Pinpoint the cell where the given text exists, returning its (x, y) midpoint coordinate. 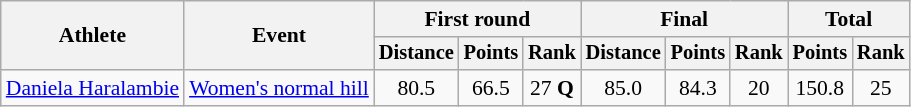
25 (881, 88)
150.8 (820, 88)
Athlete (92, 36)
84.3 (698, 88)
Total (849, 19)
27 Q (552, 88)
First round (478, 19)
85.0 (624, 88)
80.5 (416, 88)
Daniela Haralambie (92, 88)
Final (684, 19)
66.5 (491, 88)
Event (279, 36)
Women's normal hill (279, 88)
20 (759, 88)
